Extract the [x, y] coordinate from the center of the cell holding the provided text.  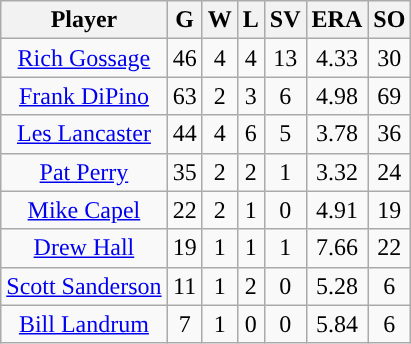
30 [390, 58]
5.84 [337, 324]
7 [184, 324]
36 [390, 134]
SO [390, 20]
13 [285, 58]
Player [84, 20]
L [250, 20]
63 [184, 96]
G [184, 20]
11 [184, 286]
3 [250, 96]
3.32 [337, 172]
Scott Sanderson [84, 286]
4.91 [337, 210]
44 [184, 134]
Bill Landrum [84, 324]
Les Lancaster [84, 134]
4.98 [337, 96]
46 [184, 58]
Rich Gossage [84, 58]
Drew Hall [84, 248]
ERA [337, 20]
35 [184, 172]
SV [285, 20]
24 [390, 172]
7.66 [337, 248]
Mike Capel [84, 210]
69 [390, 96]
3.78 [337, 134]
Frank DiPino [84, 96]
W [220, 20]
Pat Perry [84, 172]
5 [285, 134]
4.33 [337, 58]
5.28 [337, 286]
